Extract the [X, Y] coordinate from the center of the cell holding the provided text.  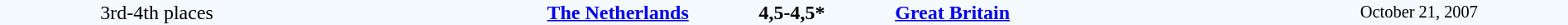
Great Britain [1082, 12]
3rd-4th places [157, 12]
October 21, 2007 [1419, 12]
4,5-4,5* [791, 12]
The Netherlands [501, 12]
